For the text-containing cell, return its midpoint in (x, y) coordinate format. 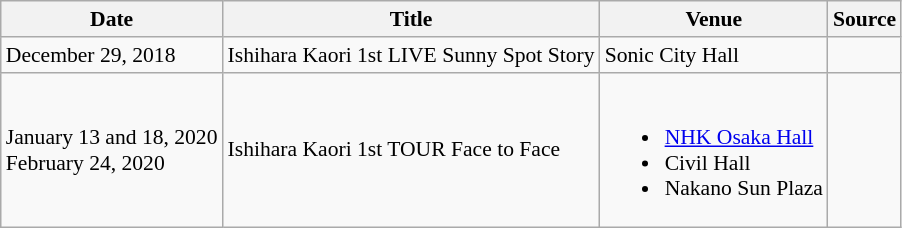
NHK Osaka HallCivil HallNakano Sun Plaza (714, 150)
Source (864, 19)
Ishihara Kaori 1st TOUR Face to Face (412, 150)
Title (412, 19)
Date (112, 19)
December 29, 2018 (112, 55)
January 13 and 18, 2020February 24, 2020 (112, 150)
Sonic City Hall (714, 55)
Ishihara Kaori 1st LIVE Sunny Spot Story (412, 55)
Venue (714, 19)
